Return [X, Y] of the center of cell containing provided text 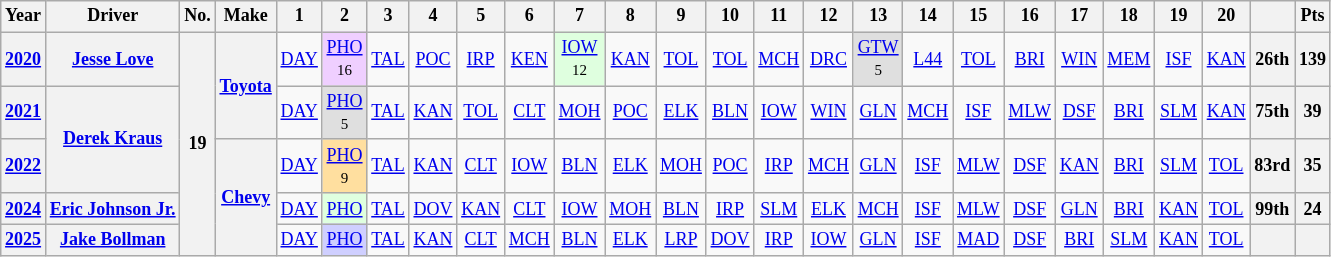
11 [779, 16]
20 [1226, 16]
139 [1313, 59]
Eric Johnson Jr. [112, 208]
PHO16 [344, 59]
2024 [24, 208]
24 [1313, 208]
Derek Kraus [112, 140]
Jesse Love [112, 59]
KEN [529, 59]
Chevy [246, 197]
DRC [829, 59]
Driver [112, 16]
16 [1030, 16]
10 [730, 16]
17 [1079, 16]
PHO9 [344, 166]
2 [344, 16]
Toyota [246, 86]
7 [580, 16]
5 [481, 16]
L44 [928, 59]
18 [1129, 16]
9 [682, 16]
26th [1272, 59]
MAD [978, 240]
1 [299, 16]
2025 [24, 240]
12 [829, 16]
MEM [1129, 59]
2020 [24, 59]
LRP [682, 240]
IOW12 [580, 59]
13 [878, 16]
Make [246, 16]
15 [978, 16]
35 [1313, 166]
14 [928, 16]
2022 [24, 166]
Jake Bollman [112, 240]
3 [388, 16]
2021 [24, 113]
No. [198, 16]
8 [630, 16]
Year [24, 16]
6 [529, 16]
39 [1313, 113]
GTW5 [878, 59]
Pts [1313, 16]
75th [1272, 113]
PHO5 [344, 113]
4 [433, 16]
99th [1272, 208]
83rd [1272, 166]
